From the cell containing the given text, extract its center point as [X, Y] coordinate. 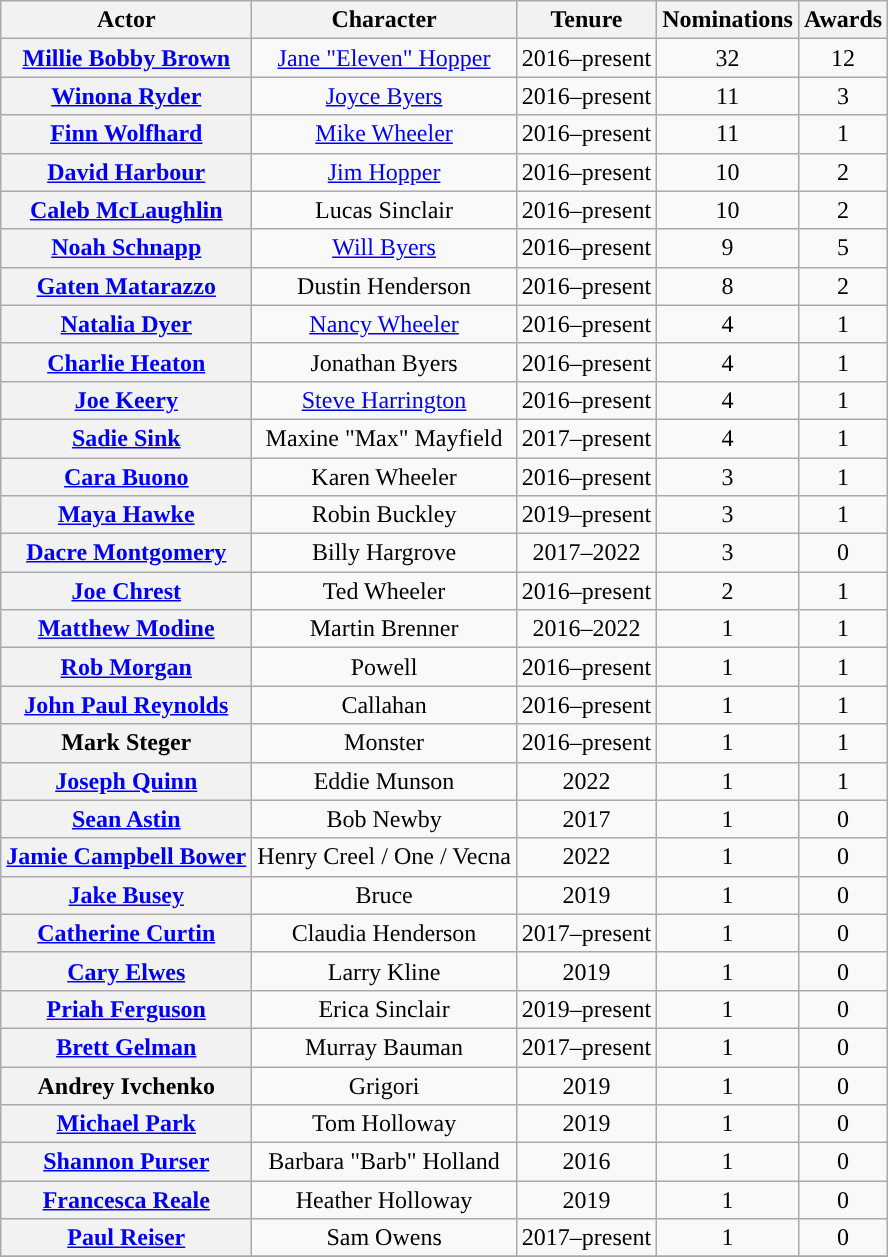
Catherine Curtin [126, 933]
Lucas Sinclair [384, 210]
Robin Buckley [384, 515]
Larry Kline [384, 971]
5 [842, 248]
Joe Chrest [126, 591]
Nominations [728, 20]
Mark Steger [126, 743]
Sam Owens [384, 1238]
Shannon Purser [126, 1162]
Jake Busey [126, 895]
Mike Wheeler [384, 134]
Charlie Heaton [126, 362]
Cary Elwes [126, 971]
2016 [586, 1162]
Jonathan Byers [384, 362]
Francesca Reale [126, 1200]
Actor [126, 20]
Character [384, 20]
John Paul Reynolds [126, 705]
Winona Ryder [126, 96]
Callahan [384, 705]
Eddie Munson [384, 781]
Brett Gelman [126, 1047]
Billy Hargrove [384, 553]
Tom Holloway [384, 1124]
Rob Morgan [126, 667]
Monster [384, 743]
8 [728, 286]
Gaten Matarazzo [126, 286]
Matthew Modine [126, 629]
Noah Schnapp [126, 248]
Will Byers [384, 248]
Maxine "Max" Mayfield [384, 438]
Joe Keery [126, 400]
Heather Holloway [384, 1200]
Michael Park [126, 1124]
Jamie Campbell Bower [126, 857]
Tenure [586, 20]
Martin Brenner [384, 629]
Joyce Byers [384, 96]
Nancy Wheeler [384, 324]
Steve Harrington [384, 400]
Priah Ferguson [126, 1009]
2016–2022 [586, 629]
2017–2022 [586, 553]
Joseph Quinn [126, 781]
Dacre Montgomery [126, 553]
Finn Wolfhard [126, 134]
Ted Wheeler [384, 591]
Murray Bauman [384, 1047]
Erica Sinclair [384, 1009]
Sean Astin [126, 819]
Jane "Eleven" Hopper [384, 58]
Caleb McLaughlin [126, 210]
Cara Buono [126, 477]
Grigori [384, 1085]
2017 [586, 819]
Bob Newby [384, 819]
Sadie Sink [126, 438]
Millie Bobby Brown [126, 58]
12 [842, 58]
Dustin Henderson [384, 286]
Jim Hopper [384, 172]
Bruce [384, 895]
Claudia Henderson [384, 933]
David Harbour [126, 172]
Henry Creel / One / Vecna [384, 857]
Maya Hawke [126, 515]
Andrey Ivchenko [126, 1085]
Powell [384, 667]
Paul Reiser [126, 1238]
32 [728, 58]
Awards [842, 20]
Karen Wheeler [384, 477]
Barbara "Barb" Holland [384, 1162]
9 [728, 248]
Natalia Dyer [126, 324]
